Capture the cell that displays the provided text and extract its (x, y) central coordinate. 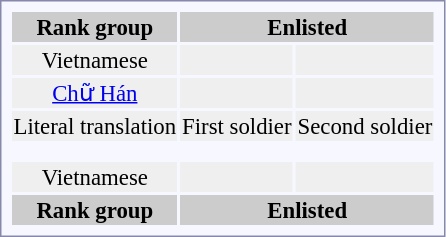
Literal translation (95, 126)
Second soldier (365, 126)
First soldier (237, 126)
Chữ Hán (95, 93)
